For the text-containing cell, return its midpoint in (x, y) coordinate format. 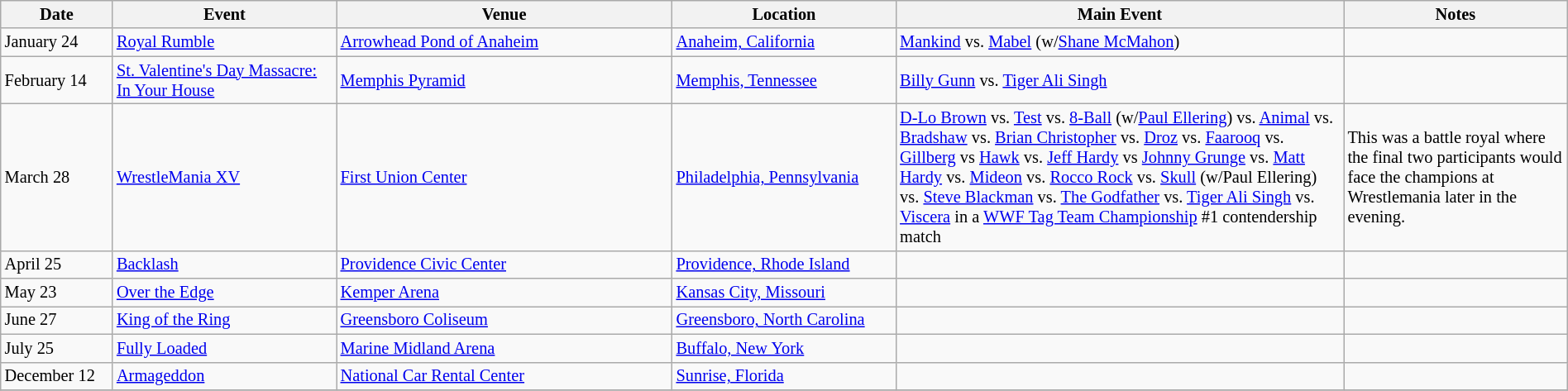
July 25 (56, 348)
Billy Gunn vs. Tiger Ali Singh (1120, 80)
March 28 (56, 177)
Fully Loaded (225, 348)
Kemper Arena (504, 293)
Buffalo, New York (784, 348)
April 25 (56, 265)
Providence, Rhode Island (784, 265)
Notes (1456, 14)
King of the Ring (225, 320)
Providence Civic Center (504, 265)
First Union Center (504, 177)
February 14 (56, 80)
Backlash (225, 265)
Kansas City, Missouri (784, 293)
WrestleMania XV (225, 177)
Armageddon (225, 376)
This was a battle royal where the final two participants would face the champions at Wrestlemania later in the evening. (1456, 177)
Sunrise, Florida (784, 376)
December 12 (56, 376)
Over the Edge (225, 293)
Date (56, 14)
January 24 (56, 42)
Anaheim, California (784, 42)
Greensboro Coliseum (504, 320)
Location (784, 14)
Philadelphia, Pennsylvania (784, 177)
Memphis Pyramid (504, 80)
Royal Rumble (225, 42)
June 27 (56, 320)
Arrowhead Pond of Anaheim (504, 42)
Greensboro, North Carolina (784, 320)
Mankind vs. Mabel (w/Shane McMahon) (1120, 42)
Memphis, Tennessee (784, 80)
Venue (504, 14)
National Car Rental Center (504, 376)
May 23 (56, 293)
Marine Midland Arena (504, 348)
Event (225, 14)
Main Event (1120, 14)
St. Valentine's Day Massacre: In Your House (225, 80)
